Locate the cell with the specified text and output its (X, Y) center coordinate. 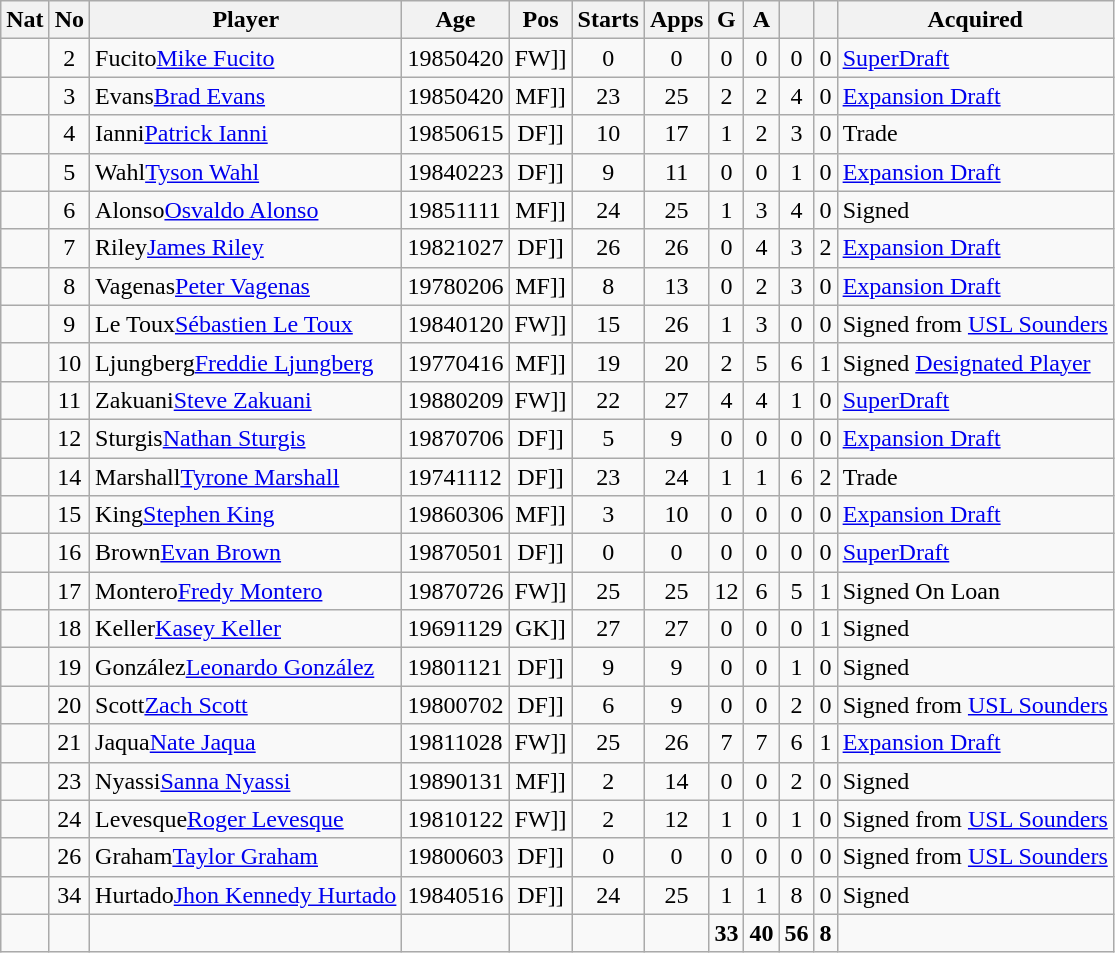
NyassiSanna Nyassi (246, 781)
WahlTyson Wahl (246, 172)
19770416 (456, 362)
19880209 (456, 400)
19811028 (456, 743)
MonteroFredy Montero (246, 591)
Signed On Loan (975, 591)
VagenasPeter Vagenas (246, 286)
19800603 (456, 857)
IanniPatrick Ianni (246, 134)
19840120 (456, 324)
ScottZach Scott (246, 705)
Nat (25, 20)
13 (676, 286)
18 (69, 629)
Pos (540, 20)
Starts (608, 20)
Acquired (975, 20)
19870501 (456, 553)
22 (608, 400)
19890131 (456, 781)
FucitoMike Fucito (246, 58)
34 (69, 895)
19800702 (456, 705)
RileyJames Riley (246, 248)
19741112 (456, 477)
19801121 (456, 667)
EvansBrad Evans (246, 96)
19821027 (456, 248)
GK]] (540, 629)
Signed Designated Player (975, 362)
Age (456, 20)
LjungbergFreddie Ljungberg (246, 362)
21 (69, 743)
33 (726, 933)
GonzálezLeonardo González (246, 667)
19840516 (456, 895)
ZakuaniSteve Zakuani (246, 400)
Le TouxSébastien Le Toux (246, 324)
19780206 (456, 286)
GrahamTaylor Graham (246, 857)
JaquaNate Jaqua (246, 743)
19851111 (456, 210)
AlonsoOsvaldo Alonso (246, 210)
SturgisNathan Sturgis (246, 438)
No (69, 20)
BrownEvan Brown (246, 553)
MarshallTyrone Marshall (246, 477)
A (762, 20)
19850615 (456, 134)
19810122 (456, 819)
KellerKasey Keller (246, 629)
19860306 (456, 515)
Apps (676, 20)
19840223 (456, 172)
40 (762, 933)
HurtadoJhon Kennedy Hurtado (246, 895)
G (726, 20)
KingStephen King (246, 515)
Player (246, 20)
16 (69, 553)
19870726 (456, 591)
19870706 (456, 438)
19691129 (456, 629)
LevesqueRoger Levesque (246, 819)
56 (796, 933)
